Capture the cell that displays the provided text and extract its (X, Y) central coordinate. 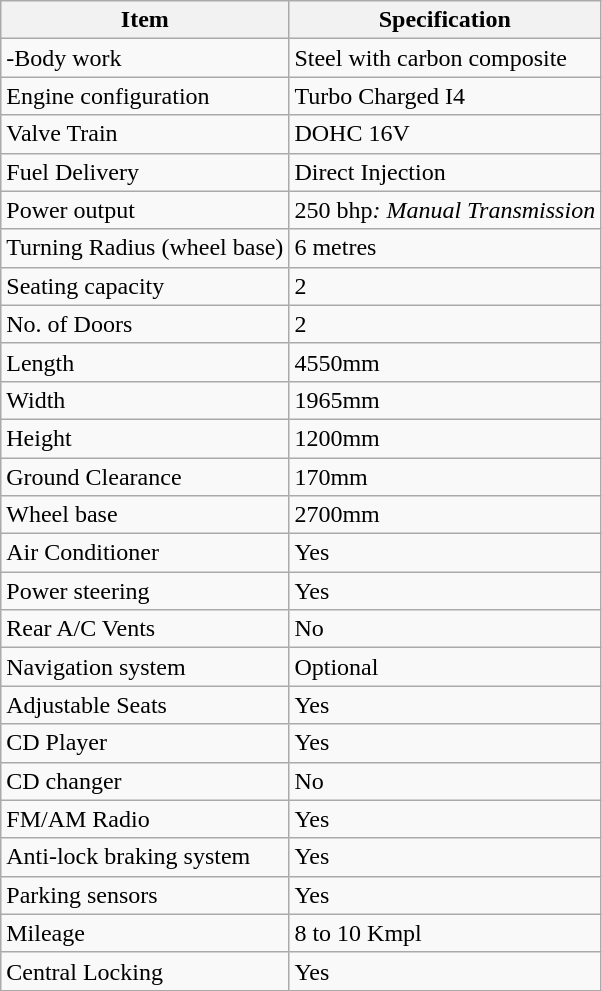
No. of Doors (145, 324)
Fuel Delivery (145, 172)
Wheel base (145, 515)
Height (145, 438)
Central Locking (145, 971)
Width (145, 400)
Steel with carbon composite (445, 58)
CD Player (145, 743)
Seating capacity (145, 286)
Adjustable Seats (145, 705)
Power output (145, 210)
Item (145, 20)
FM/AM Radio (145, 819)
1200mm (445, 438)
Mileage (145, 933)
4550mm (445, 362)
Air Conditioner (145, 553)
-Body work (145, 58)
Valve Train (145, 134)
Length (145, 362)
CD changer (145, 781)
8 to 10 Kmpl (445, 933)
DOHC 16V (445, 134)
Turbo Charged I4 (445, 96)
1965mm (445, 400)
Specification (445, 20)
Engine configuration (145, 96)
Rear A/C Vents (145, 629)
Optional (445, 667)
Turning Radius (wheel base) (145, 248)
Power steering (145, 591)
170mm (445, 477)
Ground Clearance (145, 477)
Parking sensors (145, 895)
6 metres (445, 248)
Navigation system (145, 667)
250 bhp: Manual Transmission (445, 210)
2700mm (445, 515)
Anti-lock braking system (145, 857)
Direct Injection (445, 172)
